Locate the cell with the specified text and output its [X, Y] center coordinate. 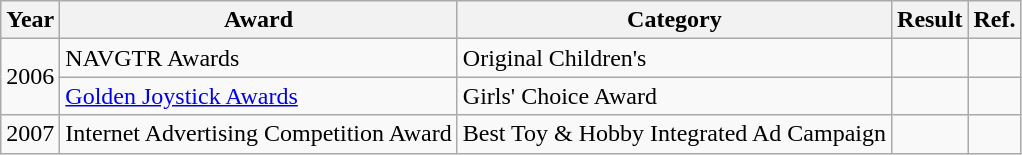
2006 [30, 77]
2007 [30, 134]
Best Toy & Hobby Integrated Ad Campaign [674, 134]
Internet Advertising Competition Award [258, 134]
Year [30, 20]
Ref. [994, 20]
Original Children's [674, 58]
Result [930, 20]
NAVGTR Awards [258, 58]
Category [674, 20]
Award [258, 20]
Golden Joystick Awards [258, 96]
Girls' Choice Award [674, 96]
